Output the (x, y) coordinate of the center of the cell containing the given text.  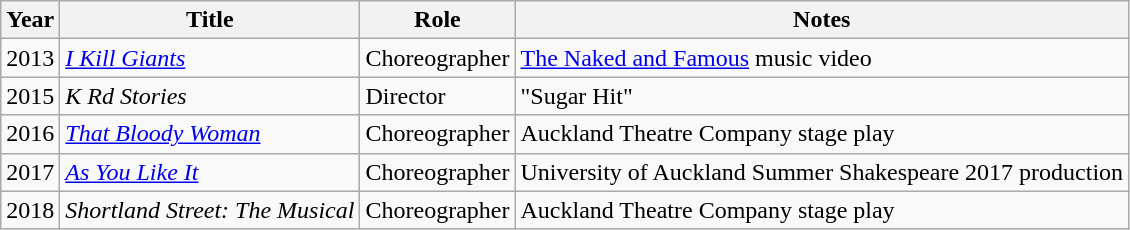
2016 (30, 134)
Year (30, 20)
Shortland Street: The Musical (210, 210)
Role (438, 20)
Title (210, 20)
Director (438, 96)
The Naked and Famous music video (822, 58)
As You Like It (210, 172)
2013 (30, 58)
Notes (822, 20)
I Kill Giants (210, 58)
K Rd Stories (210, 96)
2017 (30, 172)
That Bloody Woman (210, 134)
2018 (30, 210)
"Sugar Hit" (822, 96)
2015 (30, 96)
University of Auckland Summer Shakespeare 2017 production (822, 172)
